Extract the (X, Y) coordinate from the center of the cell holding the provided text.  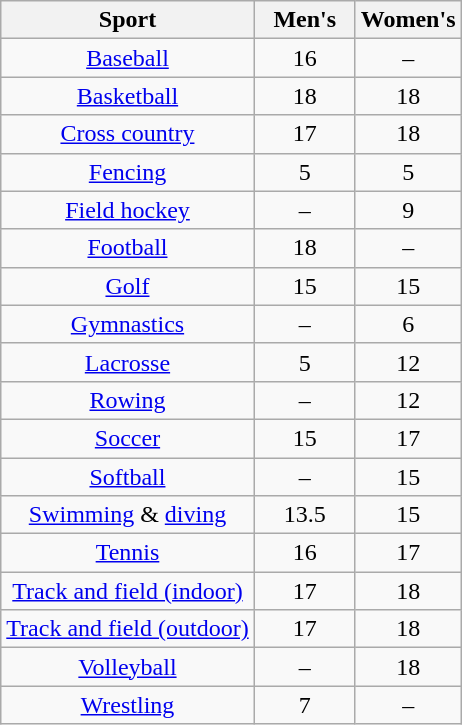
Track and field (indoor) (128, 591)
Volleyball (128, 667)
Wrestling (128, 705)
Rowing (128, 400)
Baseball (128, 58)
Golf (128, 286)
Swimming & diving (128, 515)
Softball (128, 477)
Gymnastics (128, 324)
Cross country (128, 134)
Football (128, 248)
Women's (408, 20)
Field hockey (128, 210)
6 (408, 324)
Fencing (128, 172)
Basketball (128, 96)
13.5 (304, 515)
Sport (128, 20)
9 (408, 210)
Tennis (128, 553)
Soccer (128, 438)
Men's (304, 20)
7 (304, 705)
Track and field (outdoor) (128, 629)
Lacrosse (128, 362)
